Provide the [x, y] coordinate of the cell's center where the given text is located.  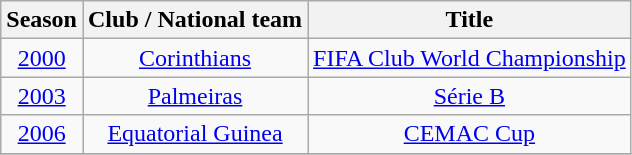
Club / National team [194, 20]
Season [42, 20]
2006 [42, 134]
Palmeiras [194, 96]
2000 [42, 58]
FIFA Club World Championship [470, 58]
Corinthians [194, 58]
Title [470, 20]
CEMAC Cup [470, 134]
2003 [42, 96]
Equatorial Guinea [194, 134]
Série B [470, 96]
